Locate the cell with the specified text and output its (x, y) center coordinate. 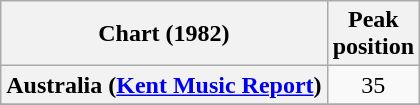
Peakposition (373, 34)
35 (373, 85)
Chart (1982) (164, 34)
Australia (Kent Music Report) (164, 85)
